From the cell containing the given text, extract its center point as [X, Y] coordinate. 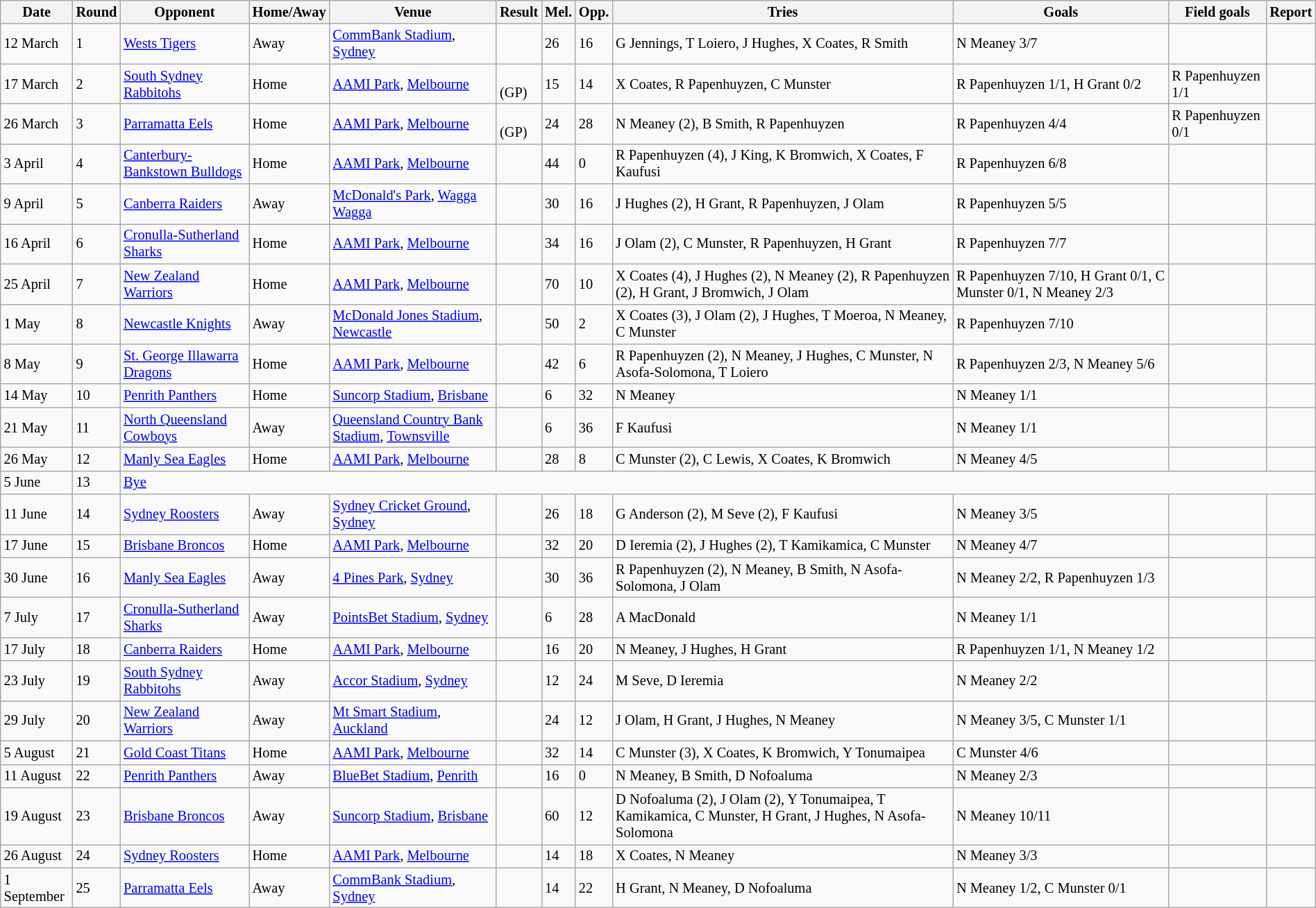
N Meaney [783, 396]
R Papenhuyzen 5/5 [1061, 204]
McDonald Jones Stadium, Newcastle [414, 324]
5 June [37, 482]
8 May [37, 364]
17 June [37, 546]
X Coates (4), J Hughes (2), N Meaney (2), R Papenhuyzen (2), H Grant, J Bromwich, J Olam [783, 284]
N Meaney 2/2, R Papenhuyzen 1/3 [1061, 578]
19 [97, 681]
R Papenhuyzen (2), N Meaney, J Hughes, C Munster, N Asofa-Solomona, T Loiero [783, 364]
26 May [37, 459]
30 June [37, 578]
R Papenhuyzen 7/10 [1061, 324]
PointsBet Stadium, Sydney [414, 617]
Report [1291, 12]
9 April [37, 204]
70 [558, 284]
Opp. [594, 12]
14 May [37, 396]
16 April [37, 244]
N Meaney 3/3 [1061, 856]
N Meaney (2), B Smith, R Papenhuyzen [783, 124]
Wests Tigers [185, 44]
Gold Coast Titans [185, 753]
Mt Smart Stadium, Auckland [414, 721]
Accor Stadium, Sydney [414, 681]
Date [37, 12]
11 [97, 428]
5 August [37, 753]
21 May [37, 428]
1 May [37, 324]
Field goals [1217, 12]
R Papenhuyzen 0/1 [1217, 124]
Canterbury-Bankstown Bulldogs [185, 164]
Round [97, 12]
R Papenhuyzen 7/7 [1061, 244]
G Jennings, T Loiero, J Hughes, X Coates, R Smith [783, 44]
Goals [1061, 12]
Bye [718, 482]
34 [558, 244]
1 [97, 44]
Tries [783, 12]
26 March [37, 124]
R Papenhuyzen 4/4 [1061, 124]
25 [97, 888]
D Nofoaluma (2), J Olam (2), Y Tonumaipea, T Kamikamica, C Munster, H Grant, J Hughes, N Asofa-Solomona [783, 816]
4 Pines Park, Sydney [414, 578]
44 [558, 164]
North Queensland Cowboys [185, 428]
J Olam (2), C Munster, R Papenhuyzen, H Grant [783, 244]
29 July [37, 721]
11 August [37, 776]
N Meaney 4/5 [1061, 459]
7 [97, 284]
3 [97, 124]
N Meaney 2/3 [1061, 776]
9 [97, 364]
17 March [37, 84]
St. George Illawarra Dragons [185, 364]
R Papenhuyzen 6/8 [1061, 164]
BlueBet Stadium, Penrith [414, 776]
60 [558, 816]
R Papenhuyzen (4), J King, K Bromwich, X Coates, F Kaufusi [783, 164]
D Ieremia (2), J Hughes (2), T Kamikamica, C Munster [783, 546]
C Munster 4/6 [1061, 753]
R Papenhuyzen 1/1, H Grant 0/2 [1061, 84]
Sydney Cricket Ground, Sydney [414, 514]
N Meaney 4/7 [1061, 546]
H Grant, N Meaney, D Nofoaluma [783, 888]
G Anderson (2), M Seve (2), F Kaufusi [783, 514]
12 March [37, 44]
5 [97, 204]
R Papenhuyzen 7/10, H Grant 0/1, C Munster 0/1, N Meaney 2/3 [1061, 284]
McDonald's Park, Wagga Wagga [414, 204]
Mel. [558, 12]
N Meaney 3/5, C Munster 1/1 [1061, 721]
1 September [37, 888]
X Coates (3), J Olam (2), J Hughes, T Moeroa, N Meaney, C Munster [783, 324]
R Papenhuyzen 1/1, N Meaney 1/2 [1061, 649]
23 [97, 816]
19 August [37, 816]
N Meaney 3/5 [1061, 514]
C Munster (3), X Coates, K Bromwich, Y Tonumaipea [783, 753]
Queensland Country Bank Stadium, Townsville [414, 428]
Result [519, 12]
A MacDonald [783, 617]
F Kaufusi [783, 428]
17 [97, 617]
J Olam, H Grant, J Hughes, N Meaney [783, 721]
N Meaney 1/2, C Munster 0/1 [1061, 888]
R Papenhuyzen 2/3, N Meaney 5/6 [1061, 364]
21 [97, 753]
Opponent [185, 12]
R Papenhuyzen (2), N Meaney, B Smith, N Asofa-Solomona, J Olam [783, 578]
X Coates, N Meaney [783, 856]
X Coates, R Papenhuyzen, C Munster [783, 84]
11 June [37, 514]
42 [558, 364]
R Papenhuyzen 1/1 [1217, 84]
13 [97, 482]
Newcastle Knights [185, 324]
N Meaney, J Hughes, H Grant [783, 649]
50 [558, 324]
J Hughes (2), H Grant, R Papenhuyzen, J Olam [783, 204]
N Meaney, B Smith, D Nofoaluma [783, 776]
M Seve, D Ieremia [783, 681]
26 August [37, 856]
N Meaney 3/7 [1061, 44]
25 April [37, 284]
3 April [37, 164]
17 July [37, 649]
4 [97, 164]
N Meaney 10/11 [1061, 816]
C Munster (2), C Lewis, X Coates, K Bromwich [783, 459]
Home/Away [289, 12]
7 July [37, 617]
N Meaney 2/2 [1061, 681]
Venue [414, 12]
23 July [37, 681]
